Capture the cell that displays the provided text and extract its (x, y) central coordinate. 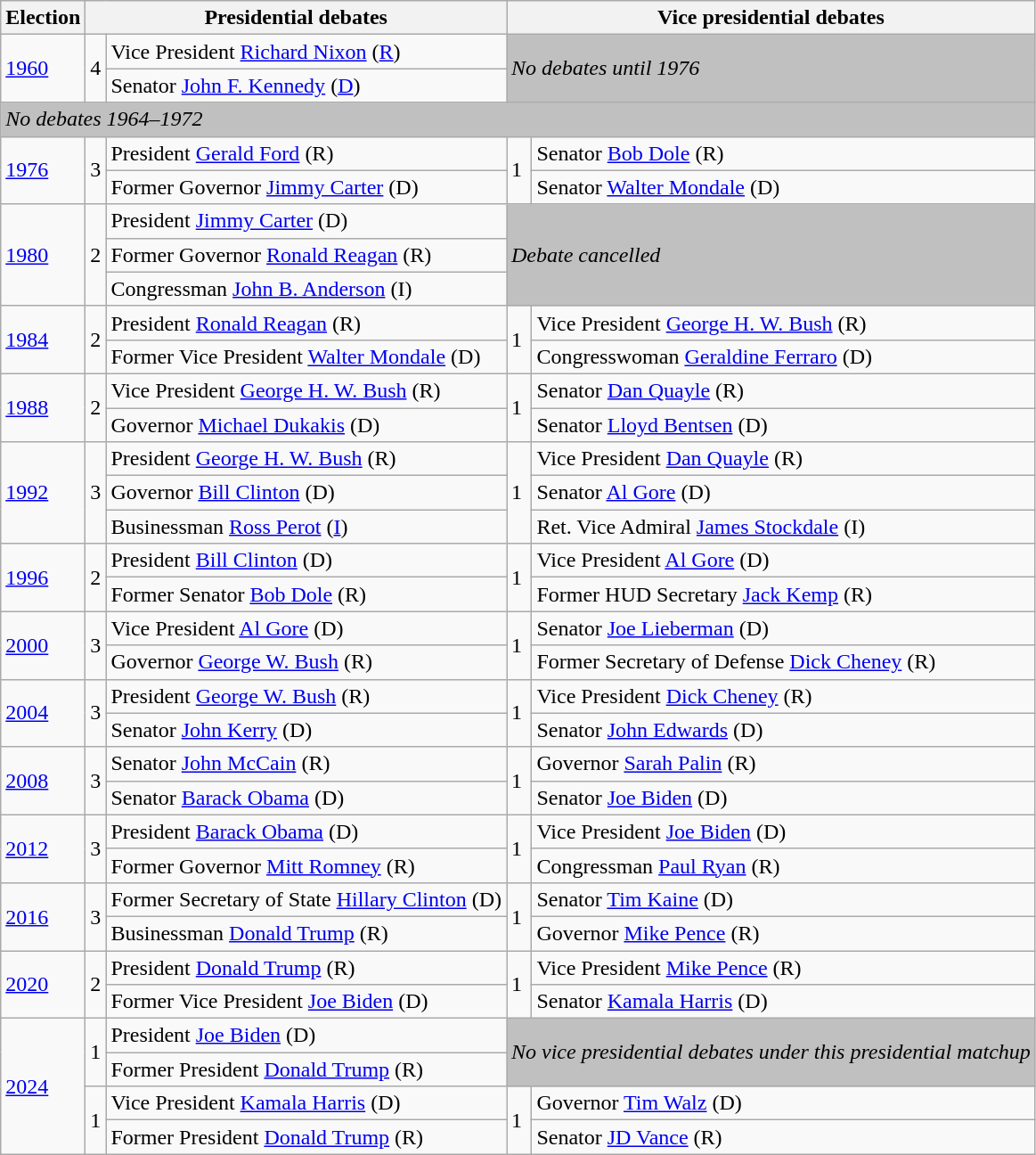
President Ronald Reagan (R) (306, 323)
Senator Kamala Harris (D) (784, 1002)
President Barack Obama (D) (306, 831)
Former Governor Jimmy Carter (D) (306, 187)
Vice President Kamala Harris (D) (306, 1103)
Senator JD Vance (R) (784, 1137)
No debates 1964–1972 (518, 119)
Vice President Dick Cheney (R) (784, 696)
1988 (43, 407)
Senator Joe Lieberman (D) (784, 628)
Vice President Mike Pence (R) (784, 967)
Businessman Ross Perot (I) (306, 527)
President Donald Trump (R) (306, 967)
Senator Al Gore (D) (784, 493)
Senator John Edwards (D) (784, 730)
Former Senator Bob Dole (R) (306, 594)
Senator Lloyd Bentsen (D) (784, 425)
Senator Bob Dole (R) (784, 153)
Senator Barack Obama (D) (306, 798)
2016 (43, 916)
Senator Dan Quayle (R) (784, 390)
Former Secretary of Defense Dick Cheney (R) (784, 662)
Senator Joe Biden (D) (784, 798)
Senator Tim Kaine (D) (784, 899)
Congressman John B. Anderson (I) (306, 289)
No vice presidential debates under this presidential matchup (771, 1053)
President George H. W. Bush (R) (306, 459)
Debate cancelled (771, 255)
1984 (43, 340)
1992 (43, 493)
2020 (43, 984)
Governor George W. Bush (R) (306, 662)
Former HUD Secretary Jack Kemp (R) (784, 594)
President Jimmy Carter (D) (306, 221)
Vice President Richard Nixon (R) (306, 52)
2024 (43, 1086)
Vice President Joe Biden (D) (784, 831)
Former Secretary of State Hillary Clinton (D) (306, 899)
1976 (43, 170)
Governor Bill Clinton (D) (306, 493)
Former Vice President Walter Mondale (D) (306, 356)
Governor Michael Dukakis (D) (306, 425)
Presidential debates (296, 18)
2012 (43, 848)
President Joe Biden (D) (306, 1036)
1996 (43, 577)
2000 (43, 645)
Ret. Vice Admiral James Stockdale (I) (784, 527)
Governor Mike Pence (R) (784, 933)
Businessman Donald Trump (R) (306, 933)
Senator John F. Kennedy (D) (306, 86)
Senator John Kerry (D) (306, 730)
Governor Tim Walz (D) (784, 1103)
No debates until 1976 (771, 69)
Senator Walter Mondale (D) (784, 187)
Vice President Dan Quayle (R) (784, 459)
President Bill Clinton (D) (306, 561)
Governor Sarah Palin (R) (784, 764)
Election (43, 18)
1960 (43, 69)
Former Governor Ronald Reagan (R) (306, 255)
4 (96, 69)
2008 (43, 781)
2004 (43, 713)
1980 (43, 255)
Former Vice President Joe Biden (D) (306, 1002)
Senator John McCain (R) (306, 764)
President George W. Bush (R) (306, 696)
Congressman Paul Ryan (R) (784, 865)
President Gerald Ford (R) (306, 153)
Congresswoman Geraldine Ferraro (D) (784, 356)
Vice presidential debates (771, 18)
Former Governor Mitt Romney (R) (306, 865)
